Provide the [x, y] coordinate of the cell's center where the given text is located.  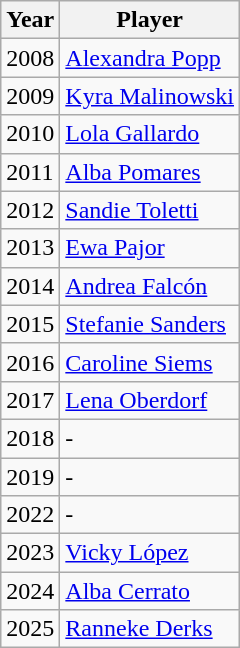
2008 [30, 58]
Alba Pomares [150, 172]
Lena Oberdorf [150, 400]
2011 [30, 172]
2016 [30, 362]
Lola Gallardo [150, 134]
Kyra Malinowski [150, 96]
2014 [30, 286]
Ewa Pajor [150, 248]
Alba Cerrato [150, 591]
2018 [30, 438]
2024 [30, 591]
Andrea Falcón [150, 286]
Caroline Siems [150, 362]
2017 [30, 400]
2023 [30, 553]
Stefanie Sanders [150, 324]
2012 [30, 210]
Sandie Toletti [150, 210]
2025 [30, 629]
Player [150, 20]
2009 [30, 96]
2019 [30, 477]
Ranneke Derks [150, 629]
Vicky López [150, 553]
2015 [30, 324]
Alexandra Popp [150, 58]
2022 [30, 515]
2010 [30, 134]
Year [30, 20]
2013 [30, 248]
